Scan for the cell matching the given text and deliver its (x, y) coordinate at center. 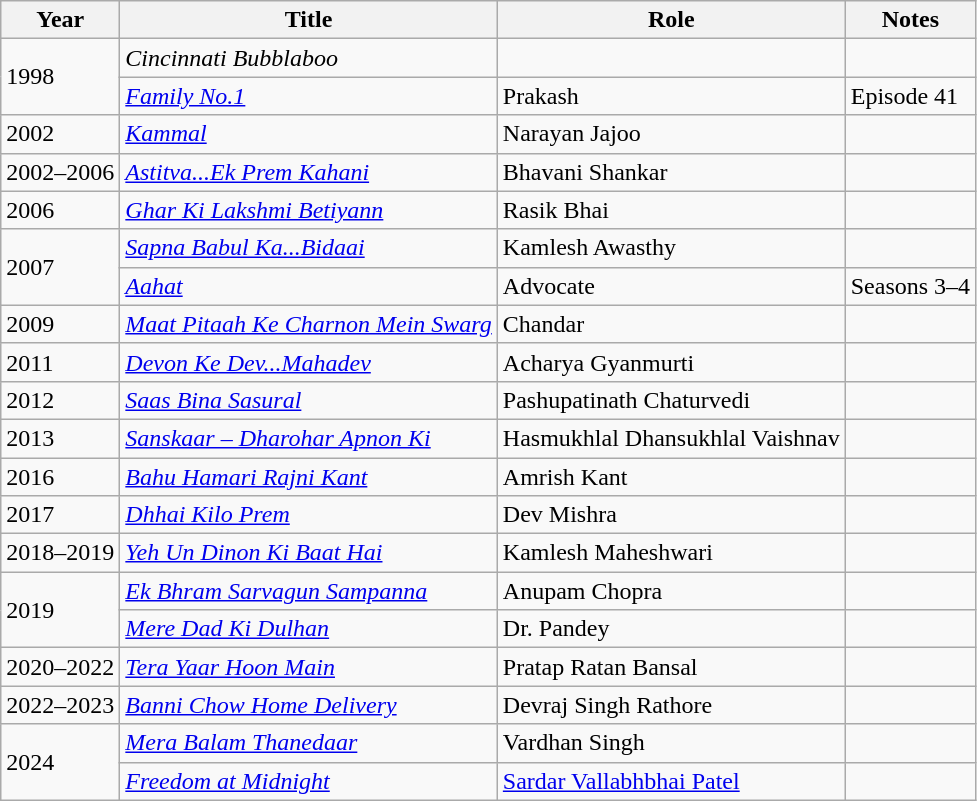
Dev Mishra (671, 515)
Pratap Ratan Bansal (671, 667)
Vardhan Singh (671, 743)
Seasons 3–4 (910, 286)
Rasik Bhai (671, 210)
Mera Balam Thanedaar (309, 743)
2011 (60, 362)
Episode 41 (910, 96)
Narayan Jajoo (671, 134)
2016 (60, 477)
1998 (60, 77)
2002 (60, 134)
Hasmukhlal Dhansukhlal Vaishnav (671, 438)
Sanskaar – Dharohar Apnon Ki (309, 438)
2018–2019 (60, 553)
2012 (60, 400)
Ek Bhram Sarvagun Sampanna (309, 591)
Dhhai Kilo Prem (309, 515)
Title (309, 20)
2019 (60, 610)
2006 (60, 210)
Ghar Ki Lakshmi Betiyann (309, 210)
Maat Pitaah Ke Charnon Mein Swarg (309, 324)
2007 (60, 267)
Dr. Pandey (671, 629)
2022–2023 (60, 705)
Kammal (309, 134)
Astitva...Ek Prem Kahani (309, 172)
Acharya Gyanmurti (671, 362)
Devraj Singh Rathore (671, 705)
Cincinnati Bubblaboo (309, 58)
Role (671, 20)
Advocate (671, 286)
Sapna Babul Ka...Bidaai (309, 248)
Sardar Vallabhbhai Patel (671, 781)
2002–2006 (60, 172)
Saas Bina Sasural (309, 400)
2009 (60, 324)
Bahu Hamari Rajni Kant (309, 477)
Notes (910, 20)
Kamlesh Maheshwari (671, 553)
Prakash (671, 96)
2013 (60, 438)
Family No.1 (309, 96)
2024 (60, 762)
Freedom at Midnight (309, 781)
Devon Ke Dev...Mahadev (309, 362)
Aahat (309, 286)
Pashupatinath Chaturvedi (671, 400)
Kamlesh Awasthy (671, 248)
Tera Yaar Hoon Main (309, 667)
Banni Chow Home Delivery (309, 705)
Amrish Kant (671, 477)
Yeh Un Dinon Ki Baat Hai (309, 553)
2017 (60, 515)
Mere Dad Ki Dulhan (309, 629)
Anupam Chopra (671, 591)
Bhavani Shankar (671, 172)
Chandar (671, 324)
2020–2022 (60, 667)
Year (60, 20)
